Provide the (X, Y) coordinate of the cell's center where the given text is located.  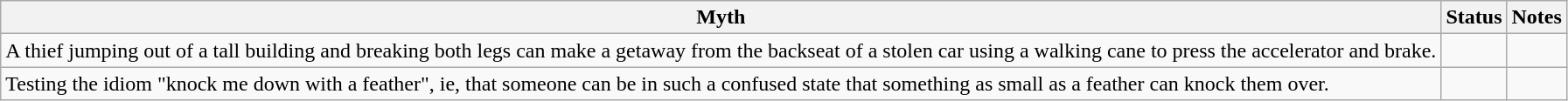
Myth (721, 17)
Notes (1537, 17)
Status (1474, 17)
